Search for the cell housing the specified text and yield its (x, y) center coordinate. 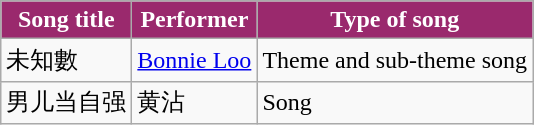
Performer (194, 20)
Song (395, 102)
Type of song (395, 20)
未知數 (66, 60)
男儿当自强 (66, 102)
黄沾 (194, 102)
Theme and sub-theme song (395, 60)
Song title (66, 20)
Bonnie Loo (194, 60)
